Identify which cell holds the provided text, then report its (x, y) central coordinate. 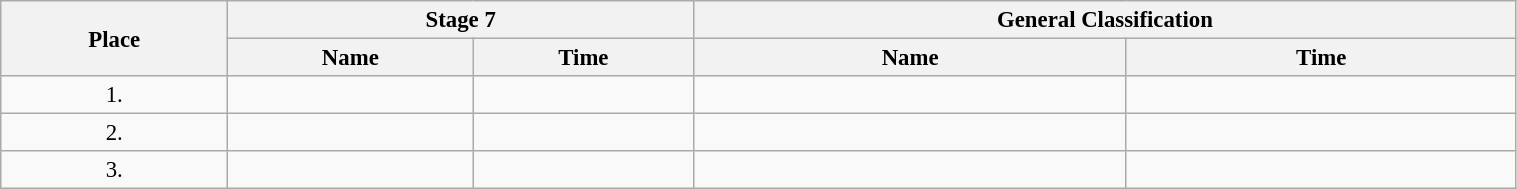
3. (114, 170)
Place (114, 38)
2. (114, 133)
Stage 7 (461, 20)
1. (114, 95)
General Classification (1105, 20)
